Pinpoint the cell where the given text exists, returning its [X, Y] midpoint coordinate. 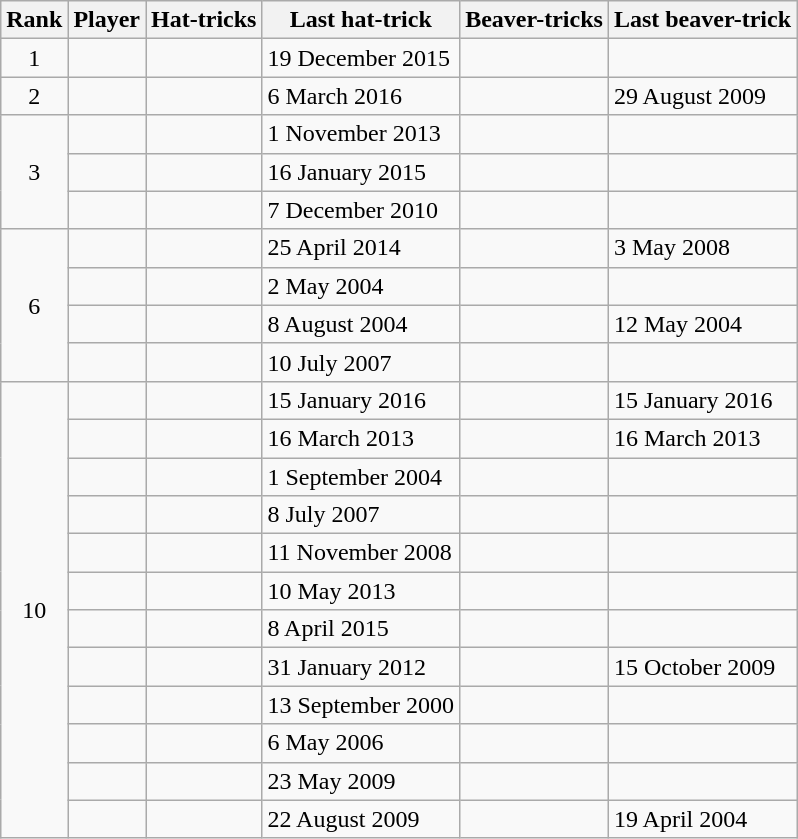
31 January 2012 [361, 667]
8 August 2004 [361, 324]
Rank [34, 20]
Player [107, 20]
1 November 2013 [361, 134]
10 July 2007 [361, 362]
Hat-tricks [204, 20]
19 April 2004 [702, 819]
10 May 2013 [361, 591]
3 [34, 172]
2 [34, 96]
22 August 2009 [361, 819]
7 December 2010 [361, 210]
1 [34, 58]
6 May 2006 [361, 743]
1 September 2004 [361, 477]
Beaver-tricks [534, 20]
19 December 2015 [361, 58]
16 January 2015 [361, 172]
23 May 2009 [361, 781]
15 October 2009 [702, 667]
11 November 2008 [361, 553]
8 April 2015 [361, 629]
3 May 2008 [702, 248]
Last beaver-trick [702, 20]
Last hat-trick [361, 20]
13 September 2000 [361, 705]
10 [34, 610]
8 July 2007 [361, 515]
6 March 2016 [361, 96]
25 April 2014 [361, 248]
12 May 2004 [702, 324]
2 May 2004 [361, 286]
6 [34, 305]
29 August 2009 [702, 96]
